Identify which cell holds the provided text, then report its [X, Y] central coordinate. 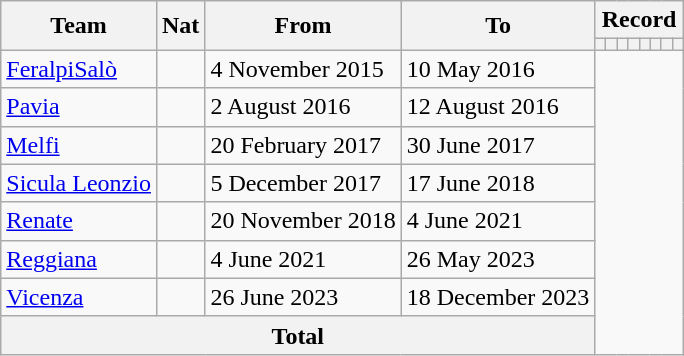
To [498, 26]
Reggiana [79, 259]
10 May 2016 [498, 69]
Record [639, 20]
17 June 2018 [498, 183]
30 June 2017 [498, 145]
4 November 2015 [303, 69]
18 December 2023 [498, 297]
From [303, 26]
Pavia [79, 107]
FeralpiSalò [79, 69]
26 June 2023 [303, 297]
Total [298, 335]
20 November 2018 [303, 221]
Melfi [79, 145]
20 February 2017 [303, 145]
Team [79, 26]
Nat [180, 26]
12 August 2016 [498, 107]
5 December 2017 [303, 183]
2 August 2016 [303, 107]
26 May 2023 [498, 259]
Sicula Leonzio [79, 183]
Vicenza [79, 297]
Renate [79, 221]
